Identify which cell holds the provided text, then report its [x, y] central coordinate. 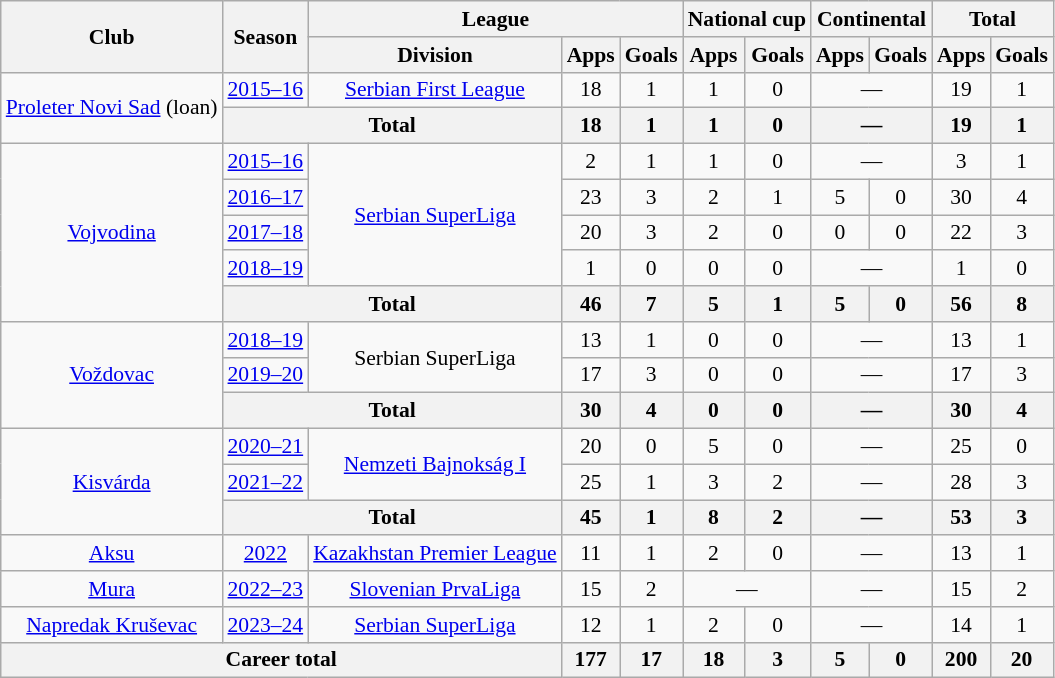
14 [961, 625]
46 [591, 304]
Napredak Kruševac [112, 625]
200 [961, 660]
Kazakhstan Premier League [434, 554]
2022–23 [266, 589]
Serbian First League [434, 90]
11 [591, 554]
Slovenian PrvaLiga [434, 589]
Division [434, 55]
Mura [112, 589]
Voždovac [112, 376]
National cup [747, 19]
2021–22 [266, 482]
23 [591, 197]
Continental [872, 19]
Career total [282, 660]
22 [961, 233]
12 [591, 625]
28 [961, 482]
Proleter Novi Sad (loan) [112, 108]
Vojvodina [112, 233]
2016–17 [266, 197]
53 [961, 518]
45 [591, 518]
Club [112, 36]
League [495, 19]
2022 [266, 554]
Aksu [112, 554]
2017–18 [266, 233]
Season [266, 36]
Kisvárda [112, 482]
2019–20 [266, 375]
7 [652, 304]
177 [591, 660]
Nemzeti Bajnokság I [434, 464]
2020–21 [266, 447]
56 [961, 304]
2023–24 [266, 625]
